Scan for the cell matching the given text and deliver its (X, Y) coordinate at center. 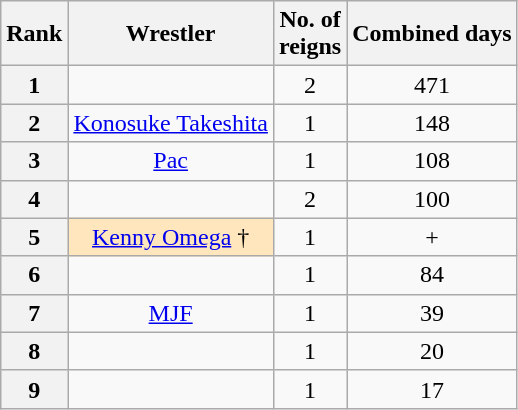
4 (34, 199)
Rank (34, 34)
No. ofreigns (310, 34)
17 (432, 389)
Combined days (432, 34)
471 (432, 85)
100 (432, 199)
Pac (171, 161)
Wrestler (171, 34)
MJF (171, 313)
20 (432, 351)
5 (34, 237)
Konosuke Takeshita (171, 123)
6 (34, 275)
39 (432, 313)
3 (34, 161)
84 (432, 275)
8 (34, 351)
9 (34, 389)
148 (432, 123)
Kenny Omega † (171, 237)
7 (34, 313)
+ (432, 237)
108 (432, 161)
